Output the (X, Y) coordinate of the center of the cell containing the given text.  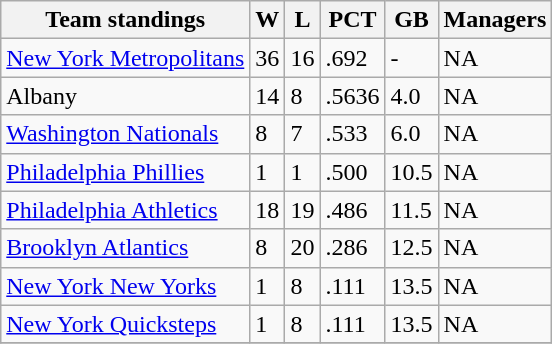
12.5 (412, 248)
New York Metropolitans (126, 58)
Philadelphia Phillies (126, 172)
14 (268, 96)
18 (268, 210)
Albany (126, 96)
19 (302, 210)
10.5 (412, 172)
New York Quicksteps (126, 324)
36 (268, 58)
6.0 (412, 134)
.486 (352, 210)
16 (302, 58)
7 (302, 134)
Philadelphia Athletics (126, 210)
W (268, 20)
.5636 (352, 96)
New York New Yorks (126, 286)
.500 (352, 172)
L (302, 20)
- (412, 58)
.692 (352, 58)
Managers (495, 20)
20 (302, 248)
.286 (352, 248)
Team standings (126, 20)
11.5 (412, 210)
Brooklyn Atlantics (126, 248)
PCT (352, 20)
Washington Nationals (126, 134)
GB (412, 20)
4.0 (412, 96)
.533 (352, 134)
